Pinpoint the cell where the given text exists, returning its (X, Y) midpoint coordinate. 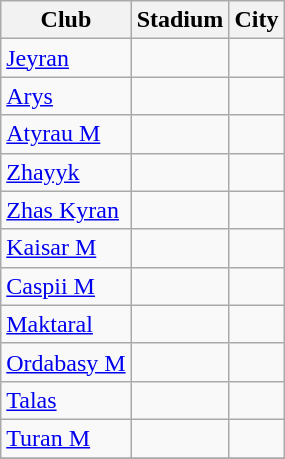
Jeyran (66, 58)
Ordabasy M (66, 362)
Talas (66, 400)
Zhayyk (66, 172)
Zhas Kyran (66, 210)
Stadium (180, 20)
City (256, 20)
Kaisar M (66, 248)
Atyrau M (66, 134)
Caspii M (66, 286)
Turan M (66, 438)
Arys (66, 96)
Club (66, 20)
Maktaral (66, 324)
